Provide the [X, Y] coordinate of the cell's center where the given text is located.  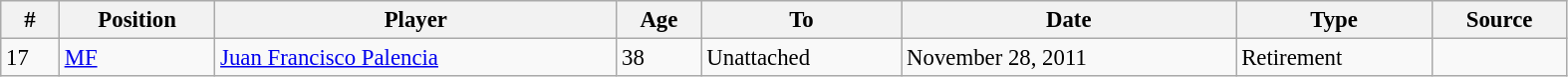
Player [416, 20]
To [801, 20]
38 [659, 58]
Type [1334, 20]
Unattached [801, 58]
17 [30, 58]
# [30, 20]
Retirement [1334, 58]
Position [136, 20]
MF [136, 58]
November 28, 2011 [1069, 58]
Juan Francisco Palencia [416, 58]
Age [659, 20]
Date [1069, 20]
Source [1499, 20]
